Locate the cell with the specified text and output its (X, Y) center coordinate. 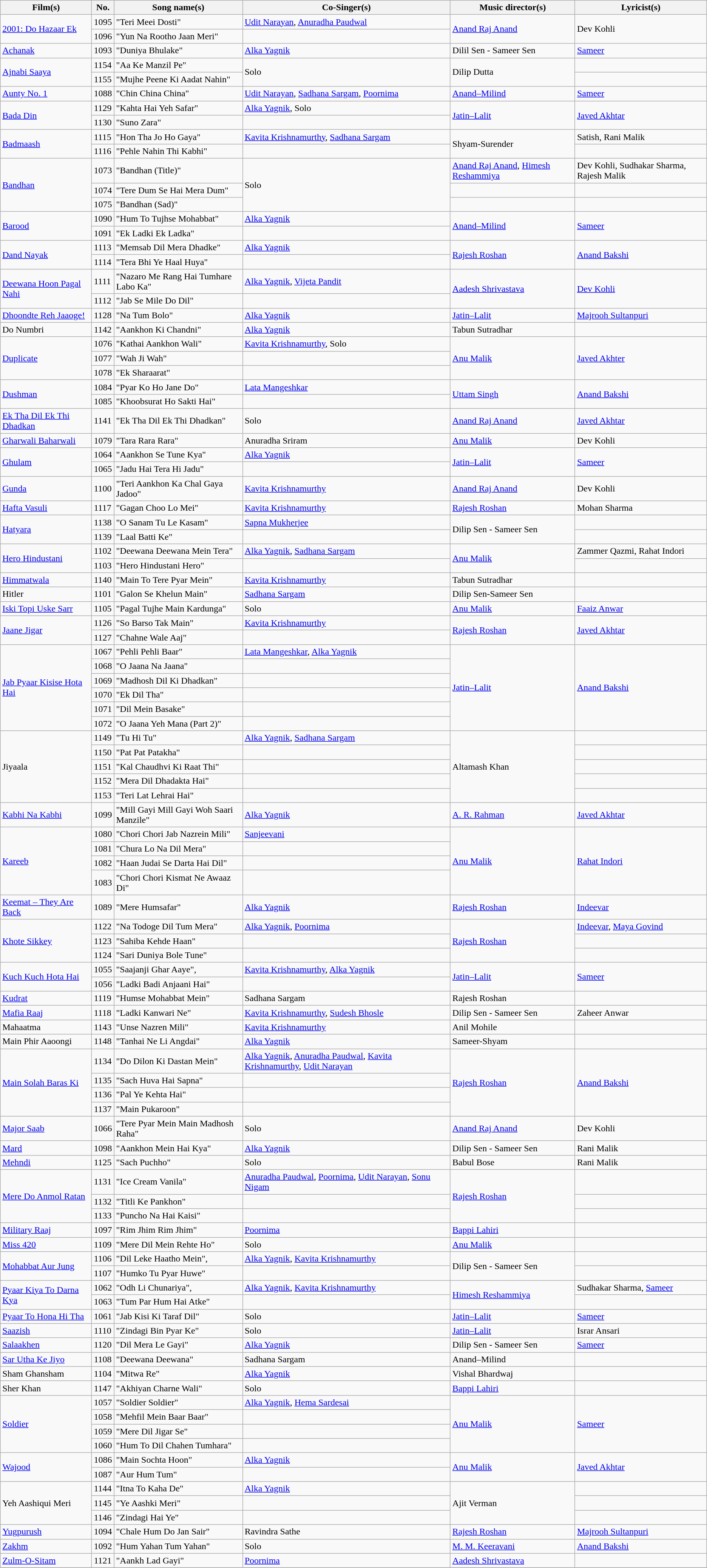
Himesh Reshammiya (512, 1295)
"Mujhe Peene Ki Aadat Nahin" (178, 79)
1085 (103, 401)
Jaane Jigar (46, 630)
Vishal Bhardwaj (512, 1374)
"Pal Ye Kehta Hai" (178, 1095)
"Pyar Ko Ho Jane Do" (178, 387)
"Rim Jhim Rim Jhim" (178, 1230)
"Aur Hum Tum" (178, 1474)
1126 (103, 623)
"Kathai Aankhon Wali" (178, 344)
1087 (103, 1474)
"Tanhai Ne Li Angdai" (178, 1041)
1082 (103, 863)
1122 (103, 926)
Sanjeevani (346, 834)
Sham Ghansham (46, 1374)
Kavita Krishnamurthy, Sudesh Bhosle (346, 1013)
"O Jaana Na Jaana" (178, 666)
"Hum To Tujhse Mohabbat" (178, 219)
"Aankhon Mein Hai Kya" (178, 1148)
1128 (103, 315)
1144 (103, 1489)
"Ladki Kanwari Ne" (178, 1013)
Soldier (46, 1424)
1055 (103, 970)
"Chin China China" (178, 94)
Barood (46, 226)
Sameer-Shyam (512, 1041)
1066 (103, 1129)
1112 (103, 301)
Dilip Dutta (512, 72)
"Wah Ji Wah" (178, 358)
1057 (103, 1402)
"Khoobsurat Ho Sakti Hai" (178, 401)
"Aankh Lad Gayi" (178, 1560)
1100 (103, 488)
1063 (103, 1302)
"Puncho Na Hai Kaisi" (178, 1216)
Alka Yagnik, Poornima (346, 926)
Salaakhen (46, 1345)
1059 (103, 1431)
"Titli Ke Pankhon" (178, 1201)
"Odh Li Chunariya", (178, 1288)
"Sari Duniya Bole Tune" (178, 955)
"Sach Huva Hai Sapna" (178, 1080)
"Humse Mohabbat Mein" (178, 998)
"Tere Dum Se Hai Mera Dum" (178, 190)
1086 (103, 1460)
Main Phir Aaoongi (46, 1041)
"Teri Meei Dosti" (178, 22)
1060 (103, 1446)
1079 (103, 441)
Satish, Rani Malik (641, 137)
Rahat Indori (641, 861)
Sher Khan (46, 1388)
Do Numbri (46, 330)
Gunda (46, 488)
Javed Akhter (641, 358)
"Mere Dil Jigar Se" (178, 1431)
Dilil Sen - Sameer Sen (512, 51)
"Tara Rara Rara" (178, 441)
1131 (103, 1181)
"Soldier Soldier" (178, 1402)
1108 (103, 1359)
1072 (103, 724)
1149 (103, 738)
1073 (103, 171)
"Gagan Choo Lo Mei" (178, 508)
Mard (46, 1148)
Military Raaj (46, 1230)
1099 (103, 815)
"Deewana Deewana" (178, 1359)
1093 (103, 51)
Anil Mohile (512, 1027)
1111 (103, 282)
1101 (103, 594)
Kavita Krishnamurthy, Alka Yagnik (346, 970)
2001: Do Hazaar Ek (46, 29)
"Galon Se Khelun Main" (178, 594)
Dilip Sen-Sameer Sen (512, 594)
Ek Tha Dil Ek Thi Dhadkan (46, 420)
1119 (103, 998)
1094 (103, 1532)
Kareeb (46, 861)
Achanak (46, 51)
"Hum To Dil Chahen Tumhara" (178, 1446)
1088 (103, 94)
"Pat Pat Patakha" (178, 752)
1133 (103, 1216)
Khote Sikkey (46, 941)
"Kahta Hai Yeh Safar" (178, 108)
"Aankhon Ki Chandni" (178, 330)
1145 (103, 1503)
1065 (103, 469)
Major Saab (46, 1129)
Kavita Krishnamurthy, Solo (346, 344)
Altamash Khan (512, 767)
"Sahiba Kehde Haan" (178, 941)
"Chura Lo Na Dil Mera" (178, 849)
Sudhakar Sharma, Sameer (641, 1288)
Himmatwala (46, 580)
"Do Dilon Ki Dastan Mein" (178, 1061)
1089 (103, 907)
M. M. Keeravani (512, 1546)
"Tere Pyar Mein Main Madhosh Raha" (178, 1129)
Music director(s) (512, 8)
1090 (103, 219)
Mohan Sharma (641, 508)
1102 (103, 551)
1083 (103, 883)
"Ek Ladki Ek Ladka" (178, 233)
"Na Tum Bolo" (178, 315)
"Dil Leke Haatho Mein", (178, 1259)
"Chori Chori Kismat Ne Awaaz Di" (178, 883)
Dev Kohli, Sudhakar Sharma, Rajesh Malik (641, 171)
1124 (103, 955)
1061 (103, 1316)
"Mere Dil Mein Rehte Ho" (178, 1245)
Yeh Aashiqui Meri (46, 1503)
"Kal Chaudhvi Ki Raat Thi" (178, 767)
"Ek Dil Tha" (178, 695)
1132 (103, 1201)
1138 (103, 522)
1113 (103, 248)
Ajnabi Saaya (46, 72)
1064 (103, 455)
"Madhosh Dil Ki Dhadkan" (178, 681)
1071 (103, 709)
Main Solah Baras Ki (46, 1083)
1127 (103, 637)
1155 (103, 79)
Faaiz Anwar (641, 608)
"Suno Zara" (178, 122)
"Bandhan (Sad)" (178, 205)
"Haan Judai Se Darta Hai Dil" (178, 863)
Yugpurush (46, 1532)
1115 (103, 137)
1135 (103, 1080)
Bandhan (46, 185)
1147 (103, 1388)
1081 (103, 849)
"Main To Tere Pyar Mein" (178, 580)
1129 (103, 108)
1076 (103, 344)
Mehndi (46, 1162)
Anuradha Paudwal, Poornima, Udit Narayan, Sonu Nigam (346, 1181)
Ajit Verman (512, 1503)
1114 (103, 262)
1080 (103, 834)
Kavita Krishnamurthy, Sadhana Sargam (346, 137)
Duplicate (46, 358)
Saazish (46, 1331)
"Chori Chori Jab Nazrein Mili" (178, 834)
1092 (103, 1546)
Song name(s) (178, 8)
Babul Bose (512, 1162)
Jiyaala (46, 767)
Hitler (46, 594)
Zakhm (46, 1546)
1067 (103, 652)
1123 (103, 941)
Keemat – They Are Back (46, 907)
1078 (103, 373)
Pyaar Kiya To Darna Kya (46, 1295)
Israr Ansari (641, 1331)
1103 (103, 565)
"Akhiyan Charne Wali" (178, 1388)
"Main Pukaroon" (178, 1109)
"Ek Sharaarat" (178, 373)
"Itna To Kaha De" (178, 1489)
1056 (103, 984)
Kudrat (46, 998)
1095 (103, 22)
1150 (103, 752)
"Hum Yahan Tum Yahan" (178, 1546)
Hatyara (46, 530)
Pyaar To Hona Hi Tha (46, 1316)
"Main Sochta Hoon" (178, 1460)
"Aankhon Se Tune Kya" (178, 455)
"Duniya Bhulake" (178, 51)
Co-Singer(s) (346, 8)
"Ye Aashki Meri" (178, 1503)
Film(s) (46, 8)
1139 (103, 537)
Dand Nayak (46, 255)
1153 (103, 795)
"So Barso Tak Main" (178, 623)
Indeevar, Maya Govind (641, 926)
Alka Yagnik, Hema Sardesai (346, 1402)
Mohabbat Aur Jung (46, 1266)
1096 (103, 36)
1105 (103, 608)
Zulm-O-Sitam (46, 1560)
1134 (103, 1061)
"Yun Na Rootho Jaan Meri" (178, 36)
Indeevar (641, 907)
"Sach Puchho" (178, 1162)
Zaheer Anwar (641, 1013)
Lata Mangeshkar (346, 387)
"Pehle Nahin Thi Kabhi" (178, 151)
1097 (103, 1230)
Udit Narayan, Sadhana Sargam, Poornima (346, 94)
Mahaatma (46, 1027)
Mafia Raaj (46, 1013)
"Mera Dil Dhadakta Hai" (178, 781)
Hero Hindustani (46, 558)
1137 (103, 1109)
"Chale Hum Do Jan Sair" (178, 1532)
"Jab Kisi Ki Taraf Dil" (178, 1316)
"Unse Nazren Mili" (178, 1027)
Alka Yagnik, Anuradha Paudwal, Kavita Krishnamurthy, Udit Narayan (346, 1061)
Mere Do Anmol Ratan (46, 1196)
1106 (103, 1259)
1154 (103, 65)
"Tum Par Hum Hai Atke" (178, 1302)
Dushman (46, 394)
"Tera Bhi Ye Haal Huya" (178, 262)
Lyricist(s) (641, 8)
"Jadu Hai Tera Hi Jadu" (178, 469)
1148 (103, 1041)
1075 (103, 205)
1151 (103, 767)
1136 (103, 1095)
"Dil Mein Basake" (178, 709)
"Deewana Deewana Mein Tera" (178, 551)
Bada Din (46, 115)
1143 (103, 1027)
Gharwali Baharwali (46, 441)
Anand Raj Anand, Himesh Reshammiya (512, 171)
1130 (103, 122)
"Teri Aankhon Ka Chal Gaya Jadoo" (178, 488)
Dhoondte Reh Jaaoge! (46, 315)
Ravindra Sathe (346, 1532)
1117 (103, 508)
1069 (103, 681)
"Na Todoge Dil Tum Mera" (178, 926)
Badmaash (46, 144)
"Hon Tha Jo Ho Gaya" (178, 137)
Miss 420 (46, 1245)
1109 (103, 1245)
1070 (103, 695)
1074 (103, 190)
"Teri Lat Lehrai Hai" (178, 795)
"Nazaro Me Rang Hai Tumhare Labo Ka" (178, 282)
"Mill Gayi Mill Gayi Woh Saari Manzile" (178, 815)
Kuch Kuch Hota Hai (46, 977)
"Chahne Wale Aaj" (178, 637)
"Bandhan (Title)" (178, 171)
"Memsab Dil Mera Dhadke" (178, 248)
"O Jaana Yeh Mana (Part 2)" (178, 724)
"Tu Hi Tu" (178, 738)
Uttam Singh (512, 394)
Deewana Hoon Pagal Nahi (46, 288)
"Ladki Badi Anjaani Hai" (178, 984)
"Dil Mera Le Gayi" (178, 1345)
1110 (103, 1331)
Sar Utha Ke Jiyo (46, 1359)
"Ek Tha Dil Ek Thi Dhadkan" (178, 420)
"Pehli Pehli Baar" (178, 652)
Wajood (46, 1467)
1062 (103, 1288)
1141 (103, 420)
1107 (103, 1273)
"Aa Ke Manzil Pe" (178, 65)
Kabhi Na Kabhi (46, 815)
"Zindagi Bin Pyar Ke" (178, 1331)
1077 (103, 358)
1058 (103, 1417)
Shyam-Surender (512, 144)
Alka Yagnik, Solo (346, 108)
1140 (103, 580)
"Saajanji Ghar Aaye", (178, 970)
Sapna Mukherjee (346, 522)
1104 (103, 1374)
1120 (103, 1345)
"Pagal Tujhe Main Kardunga" (178, 608)
"Zindagi Hai Ye" (178, 1517)
Aunty No. 1 (46, 94)
"Ice Cream Vanila" (178, 1181)
Zammer Qazmi, Rahat Indori (641, 551)
1125 (103, 1162)
"Mehfil Mein Baar Baar" (178, 1417)
"Laal Batti Ke" (178, 537)
Hafta Vasuli (46, 508)
1084 (103, 387)
1142 (103, 330)
"Humko Tu Pyar Huwe" (178, 1273)
"Mitwa Re" (178, 1374)
Alka Yagnik, Vijeta Pandit (346, 282)
1098 (103, 1148)
Anuradha Sriram (346, 441)
"Mere Humsafar" (178, 907)
A. R. Rahman (512, 815)
"Hero Hindustani Hero" (178, 565)
Lata Mangeshkar, Alka Yagnik (346, 652)
Iski Topi Uske Sarr (46, 608)
1068 (103, 666)
No. (103, 8)
1152 (103, 781)
Ghulam (46, 462)
1121 (103, 1560)
1091 (103, 233)
"Jab Se Mile Do Dil" (178, 301)
"O Sanam Tu Le Kasam" (178, 522)
1146 (103, 1517)
Jab Pyaar Kisise Hota Hai (46, 687)
Udit Narayan, Anuradha Paudwal (346, 22)
1118 (103, 1013)
1116 (103, 151)
